Identify which cell holds the provided text, then report its [x, y] central coordinate. 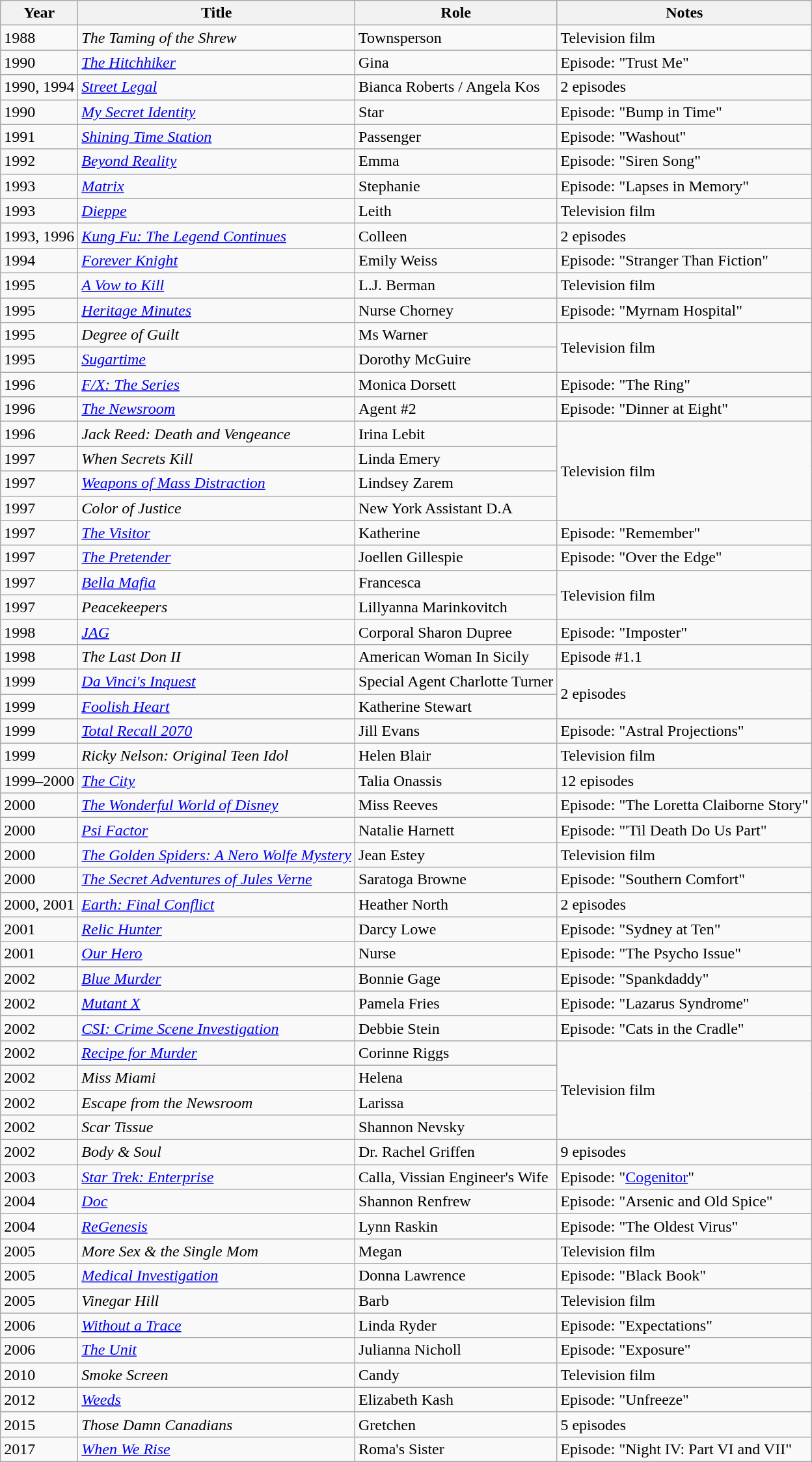
Smoke Screen [217, 1375]
Bianca Roberts / Angela Kos [456, 87]
1993, 1996 [39, 236]
Dieppe [217, 211]
Recipe for Murder [217, 1053]
Jack Reed: Death and Vengeance [217, 434]
My Secret Identity [217, 112]
Helen Blair [456, 756]
Earth: Final Conflict [217, 904]
Episode: "Siren Song" [684, 161]
The Visitor [217, 533]
Scar Tissue [217, 1128]
Role [456, 13]
Color of Justice [217, 508]
Title [217, 13]
Episode: "Remember" [684, 533]
CSI: Crime Scene Investigation [217, 1028]
Episode: "The Loretta Claiborne Story" [684, 805]
Irina Lebit [456, 434]
Episode: "Exposure" [684, 1350]
Gretchen [456, 1424]
Episode: "Dinner at Eight" [684, 409]
Episode: "Cogenitor" [684, 1177]
Katherine [456, 533]
L.J. Berman [456, 285]
1991 [39, 137]
Roma's Sister [456, 1449]
Those Damn Canadians [217, 1424]
Miss Reeves [456, 805]
Passenger [456, 137]
Francesca [456, 582]
Episode: "The Ring" [684, 385]
Calla, Vissian Engineer's Wife [456, 1177]
2015 [39, 1424]
Episode: "Spankdaddy" [684, 979]
Julianna Nicholl [456, 1350]
Dorothy McGuire [456, 360]
Relic Hunter [217, 929]
ReGenesis [217, 1226]
Ms Warner [456, 335]
Heather North [456, 904]
The Wonderful World of Disney [217, 805]
Episode: "Bump in Time" [684, 112]
1988 [39, 38]
Body & Soul [217, 1152]
1994 [39, 260]
Pamela Fries [456, 1003]
2010 [39, 1375]
2000, 2001 [39, 904]
More Sex & the Single Mom [217, 1251]
Star [456, 112]
Our Hero [217, 954]
Donna Lawrence [456, 1276]
The Golden Spiders: A Nero Wolfe Mystery [217, 855]
Candy [456, 1375]
Episode: "Unfreeze" [684, 1400]
Beyond Reality [217, 161]
Emily Weiss [456, 260]
Medical Investigation [217, 1276]
Notes [684, 13]
Megan [456, 1251]
The Secret Adventures of Jules Verne [217, 880]
The Pretender [217, 558]
Barb [456, 1301]
1990, 1994 [39, 87]
Corporal Sharon Dupree [456, 632]
Darcy Lowe [456, 929]
Episode: "Imposter" [684, 632]
Episode: "Astral Projections" [684, 731]
Episode: "Lazarus Syndrome" [684, 1003]
Talia Onassis [456, 781]
Emma [456, 161]
Saratoga Browne [456, 880]
Episode: "Sydney at Ten" [684, 929]
JAG [217, 632]
Matrix [217, 186]
Bonnie Gage [456, 979]
Bella Mafia [217, 582]
Episode: "Cats in the Cradle" [684, 1028]
A Vow to Kill [217, 285]
Miss Miami [217, 1077]
The Taming of the Shrew [217, 38]
Episode: "Southern Comfort" [684, 880]
12 episodes [684, 781]
The Hitchhiker [217, 62]
Peacekeepers [217, 607]
Larissa [456, 1103]
Linda Emery [456, 459]
Total Recall 2070 [217, 731]
Episode: "Washout" [684, 137]
New York Assistant D.A [456, 508]
Weapons of Mass Distraction [217, 483]
Episode: "Lapses in Memory" [684, 186]
F/X: The Series [217, 385]
Townsperson [456, 38]
Nurse [456, 954]
9 episodes [684, 1152]
1992 [39, 161]
Colleen [456, 236]
Star Trek: Enterprise [217, 1177]
Debbie Stein [456, 1028]
Shannon Renfrew [456, 1202]
2012 [39, 1400]
Linda Ryder [456, 1325]
The City [217, 781]
Doc [217, 1202]
The Newsroom [217, 409]
Sugartime [217, 360]
Lynn Raskin [456, 1226]
Kung Fu: The Legend Continues [217, 236]
Lindsey Zarem [456, 483]
Natalie Harnett [456, 830]
Street Legal [217, 87]
Episode: "Expectations" [684, 1325]
Special Agent Charlotte Turner [456, 681]
Episode: "Over the Edge" [684, 558]
Stephanie [456, 186]
When Secrets Kill [217, 459]
Episode: "Black Book" [684, 1276]
Lillyanna Marinkovitch [456, 607]
Agent #2 [456, 409]
Degree of Guilt [217, 335]
Jean Estey [456, 855]
2017 [39, 1449]
Episode #1.1 [684, 657]
5 episodes [684, 1424]
Monica Dorsett [456, 385]
1999–2000 [39, 781]
Corinne Riggs [456, 1053]
Episode: "Night IV: Part VI and VII" [684, 1449]
Nurse Chorney [456, 310]
The Last Don II [217, 657]
Shannon Nevsky [456, 1128]
American Woman In Sicily [456, 657]
2003 [39, 1177]
Episode: "The Oldest Virus" [684, 1226]
When We Rise [217, 1449]
Forever Knight [217, 260]
Weeds [217, 1400]
Ricky Nelson: Original Teen Idol [217, 756]
Psi Factor [217, 830]
Mutant X [217, 1003]
Escape from the Newsroom [217, 1103]
Episode: "Myrnam Hospital" [684, 310]
Joellen Gillespie [456, 558]
Leith [456, 211]
Vinegar Hill [217, 1301]
Episode: "Stranger Than Fiction" [684, 260]
Jill Evans [456, 731]
Heritage Minutes [217, 310]
Episode: "Trust Me" [684, 62]
Elizabeth Kash [456, 1400]
Episode: "Arsenic and Old Spice" [684, 1202]
Gina [456, 62]
Episode: "'Til Death Do Us Part" [684, 830]
Without a Trace [217, 1325]
Katherine Stewart [456, 706]
Shining Time Station [217, 137]
Helena [456, 1077]
Dr. Rachel Griffen [456, 1152]
Foolish Heart [217, 706]
The Unit [217, 1350]
Year [39, 13]
Episode: "The Psycho Issue" [684, 954]
Da Vinci's Inquest [217, 681]
Blue Murder [217, 979]
